From the cell containing the given text, extract its center point as [X, Y] coordinate. 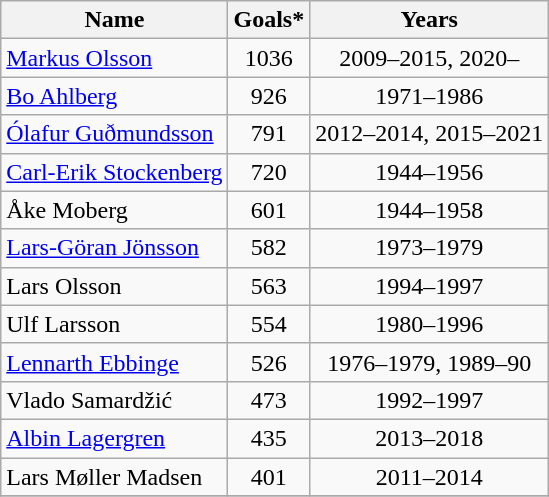
582 [269, 248]
1994–1997 [430, 286]
Ulf Larsson [114, 324]
2009–2015, 2020– [430, 58]
Bo Ahlberg [114, 96]
Ólafur Guðmundsson [114, 134]
Lars-Göran Jönsson [114, 248]
Lennarth Ebbinge [114, 362]
2011–2014 [430, 477]
1944–1958 [430, 210]
Albin Lagergren [114, 438]
791 [269, 134]
563 [269, 286]
Markus Olsson [114, 58]
601 [269, 210]
Years [430, 20]
Goals* [269, 20]
1992–1997 [430, 400]
1971–1986 [430, 96]
401 [269, 477]
Lars Møller Madsen [114, 477]
926 [269, 96]
Vlado Samardžić [114, 400]
1944–1956 [430, 172]
Name [114, 20]
1976–1979, 1989–90 [430, 362]
473 [269, 400]
Carl-Erik Stockenberg [114, 172]
2012–2014, 2015–2021 [430, 134]
526 [269, 362]
435 [269, 438]
2013–2018 [430, 438]
1036 [269, 58]
Lars Olsson [114, 286]
Åke Moberg [114, 210]
1973–1979 [430, 248]
1980–1996 [430, 324]
554 [269, 324]
720 [269, 172]
